Provide the [x, y] coordinate of the cell's center where the given text is located.  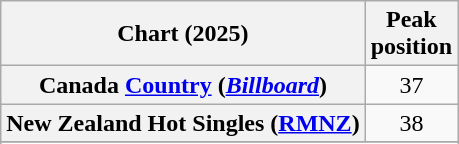
New Zealand Hot Singles (RMNZ) [183, 123]
37 [411, 85]
Chart (2025) [183, 34]
Canada Country (Billboard) [183, 85]
Peakposition [411, 34]
38 [411, 123]
